From the cell containing the given text, extract its center point as (x, y) coordinate. 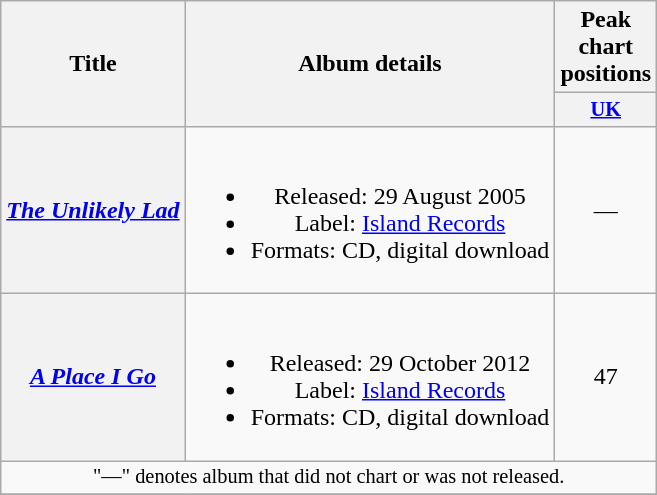
Peak chart positions (606, 47)
UK (606, 110)
— (606, 210)
A Place I Go (93, 378)
47 (606, 378)
Released: 29 August 2005Label: Island RecordsFormats: CD, digital download (370, 210)
Released: 29 October 2012Label: Island RecordsFormats: CD, digital download (370, 378)
"—" denotes album that did not chart or was not released. (329, 478)
The Unlikely Lad (93, 210)
Title (93, 64)
Album details (370, 64)
